For the text-containing cell, return its midpoint in (x, y) coordinate format. 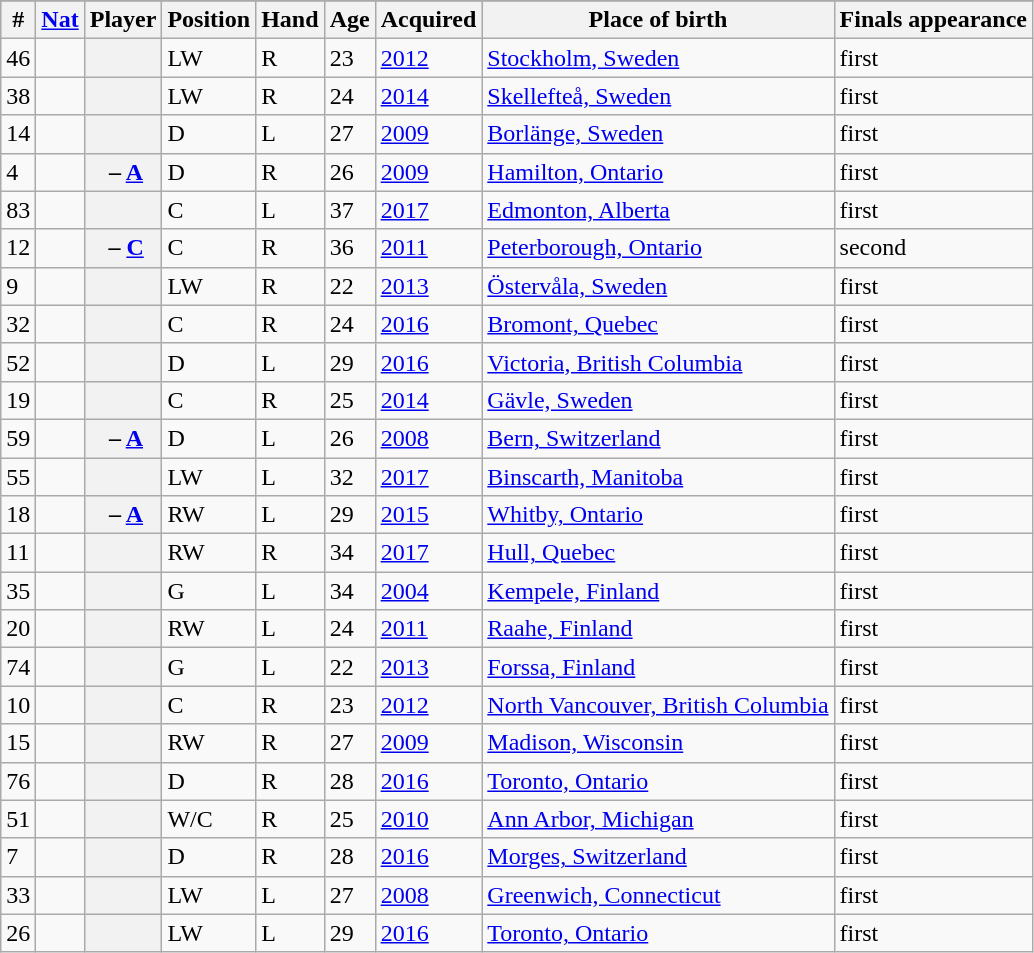
Kempele, Finland (658, 591)
4 (18, 172)
North Vancouver, British Columbia (658, 705)
55 (18, 477)
46 (18, 58)
15 (18, 743)
Forssa, Finland (658, 667)
Player (123, 20)
35 (18, 591)
19 (18, 400)
9 (18, 286)
83 (18, 210)
Ann Arbor, Michigan (658, 819)
Bern, Switzerland (658, 438)
Age (350, 20)
2015 (428, 515)
33 (18, 895)
Skellefteå, Sweden (658, 96)
Bromont, Quebec (658, 324)
# (18, 20)
52 (18, 362)
36 (350, 248)
– C (123, 248)
Peterborough, Ontario (658, 248)
Raahe, Finland (658, 629)
Place of birth (658, 20)
Östervåla, Sweden (658, 286)
18 (18, 515)
20 (18, 629)
Hand (290, 20)
Greenwich, Connecticut (658, 895)
second (933, 248)
Stockholm, Sweden (658, 58)
Finals appearance (933, 20)
2004 (428, 591)
Morges, Switzerland (658, 857)
59 (18, 438)
Edmonton, Alberta (658, 210)
Whitby, Ontario (658, 515)
51 (18, 819)
11 (18, 553)
Victoria, British Columbia (658, 362)
Borlänge, Sweden (658, 134)
12 (18, 248)
Binscarth, Manitoba (658, 477)
10 (18, 705)
Gävle, Sweden (658, 400)
7 (18, 857)
38 (18, 96)
76 (18, 781)
Madison, Wisconsin (658, 743)
W/C (209, 819)
Hull, Quebec (658, 553)
74 (18, 667)
14 (18, 134)
Acquired (428, 20)
37 (350, 210)
Nat (60, 20)
Hamilton, Ontario (658, 172)
2010 (428, 819)
Position (209, 20)
